Search for the cell housing the specified text and yield its (X, Y) center coordinate. 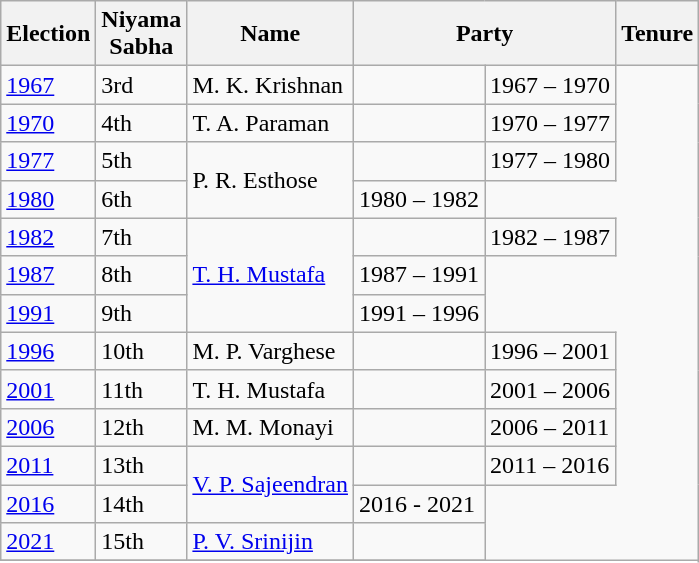
1967 (48, 85)
M. P. Varghese (270, 351)
1967 – 1970 (550, 85)
1996 – 2001 (550, 351)
8th (142, 275)
1980 (48, 199)
2021 (48, 542)
1980 – 1982 (418, 199)
1996 (48, 351)
P. R. Esthose (270, 180)
M. M. Monayi (270, 427)
Election (48, 34)
2006 – 2011 (550, 427)
Party (484, 34)
2001 – 2006 (550, 389)
V. P. Sajeendran (270, 484)
13th (142, 465)
1970 (48, 123)
2011 – 2016 (550, 465)
T. A. Paraman (270, 123)
3rd (142, 85)
NiyamaSabha (142, 34)
5th (142, 161)
15th (142, 542)
2016 - 2021 (418, 503)
Name (270, 34)
14th (142, 503)
7th (142, 237)
2001 (48, 389)
1991 – 1996 (418, 313)
1987 – 1991 (418, 275)
6th (142, 199)
12th (142, 427)
4th (142, 123)
10th (142, 351)
9th (142, 313)
1991 (48, 313)
2016 (48, 503)
11th (142, 389)
P. V. Srinijin (270, 542)
1970 – 1977 (550, 123)
1987 (48, 275)
M. K. Krishnan (270, 85)
1977 (48, 161)
Tenure (658, 34)
1977 – 1980 (550, 161)
2006 (48, 427)
1982 – 1987 (550, 237)
1982 (48, 237)
2011 (48, 465)
